Return the (X, Y) coordinate for the center point of the cell that contains the specified text.  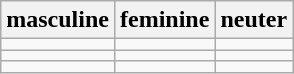
masculine (58, 20)
neuter (254, 20)
feminine (164, 20)
